Return (X, Y) of the center of cell containing provided text 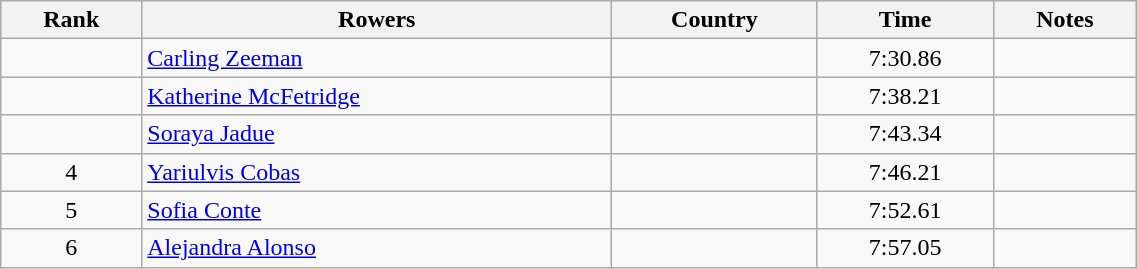
Rowers (377, 20)
4 (72, 172)
7:30.86 (905, 58)
5 (72, 210)
Time (905, 20)
Sofia Conte (377, 210)
Soraya Jadue (377, 134)
Notes (1065, 20)
7:38.21 (905, 96)
7:46.21 (905, 172)
Carling Zeeman (377, 58)
6 (72, 248)
7:57.05 (905, 248)
Yariulvis Cobas (377, 172)
7:43.34 (905, 134)
Katherine McFetridge (377, 96)
Alejandra Alonso (377, 248)
Country (714, 20)
Rank (72, 20)
7:52.61 (905, 210)
